Locate the cell with the specified text and output its [x, y] center coordinate. 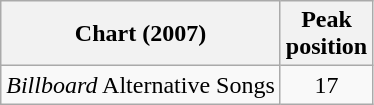
17 [326, 85]
Billboard Alternative Songs [141, 85]
Chart (2007) [141, 34]
Peakposition [326, 34]
